Locate the cell with the specified text and output its [X, Y] center coordinate. 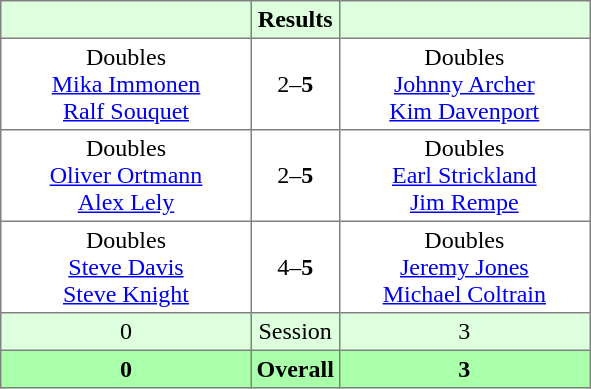
Overall [295, 369]
DoublesSteve DavisSteve Knight [126, 267]
DoublesJohnny ArcherKim Davenport [464, 84]
DoublesMika ImmonenRalf Souquet [126, 84]
DoublesJeremy JonesMichael Coltrain [464, 267]
DoublesOliver OrtmannAlex Lely [126, 176]
DoublesEarl StricklandJim Rempe [464, 176]
4–5 [295, 267]
Session [295, 332]
Results [295, 20]
